Output the (x, y) coordinate of the center of the cell containing the given text.  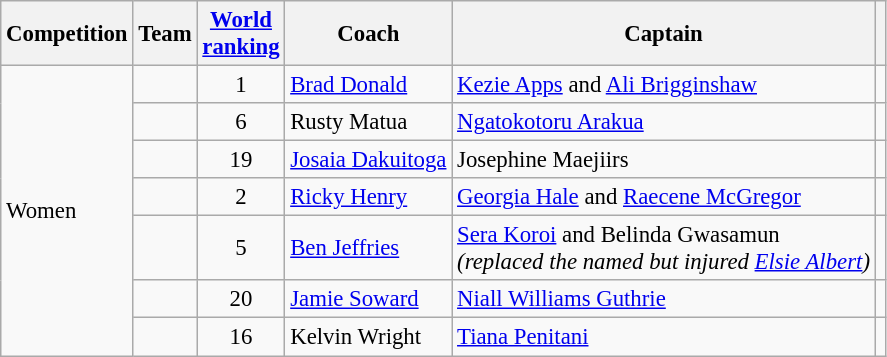
Brad Donald (368, 85)
Georgia Hale and Raecene McGregor (664, 197)
Ngatokotoru Arakua (664, 122)
1 (241, 85)
Tiana Penitani (664, 337)
Worldranking (241, 34)
Coach (368, 34)
19 (241, 160)
Josaia Dakuitoga (368, 160)
Niall Williams Guthrie (664, 299)
Kelvin Wright (368, 337)
Captain (664, 34)
5 (241, 248)
6 (241, 122)
Women (67, 211)
Rusty Matua (368, 122)
20 (241, 299)
Sera Koroi and Belinda Gwasamun (replaced the named but injured Elsie Albert) (664, 248)
Kezie Apps and Ali Brigginshaw (664, 85)
2 (241, 197)
Ricky Henry (368, 197)
Jamie Soward (368, 299)
Josephine Maejiirs (664, 160)
Competition (67, 34)
16 (241, 337)
Team (165, 34)
Ben Jeffries (368, 248)
